Extract the (X, Y) coordinate from the center of the cell holding the provided text.  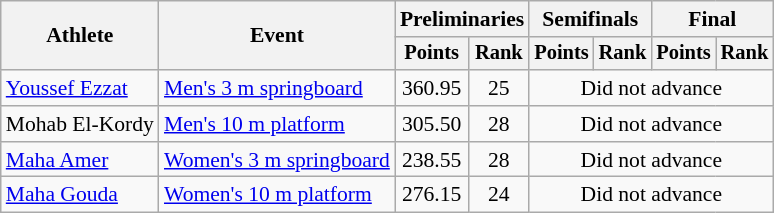
Women's 10 m platform (277, 195)
Maha Amer (80, 160)
Athlete (80, 36)
Event (277, 36)
25 (498, 88)
Preliminaries (462, 19)
Mohab El-Kordy (80, 124)
238.55 (432, 160)
276.15 (432, 195)
Final (712, 19)
305.50 (432, 124)
Semifinals (590, 19)
Youssef Ezzat (80, 88)
360.95 (432, 88)
Men's 10 m platform (277, 124)
24 (498, 195)
Women's 3 m springboard (277, 160)
Men's 3 m springboard (277, 88)
Maha Gouda (80, 195)
